Capture the cell that displays the provided text and extract its (X, Y) central coordinate. 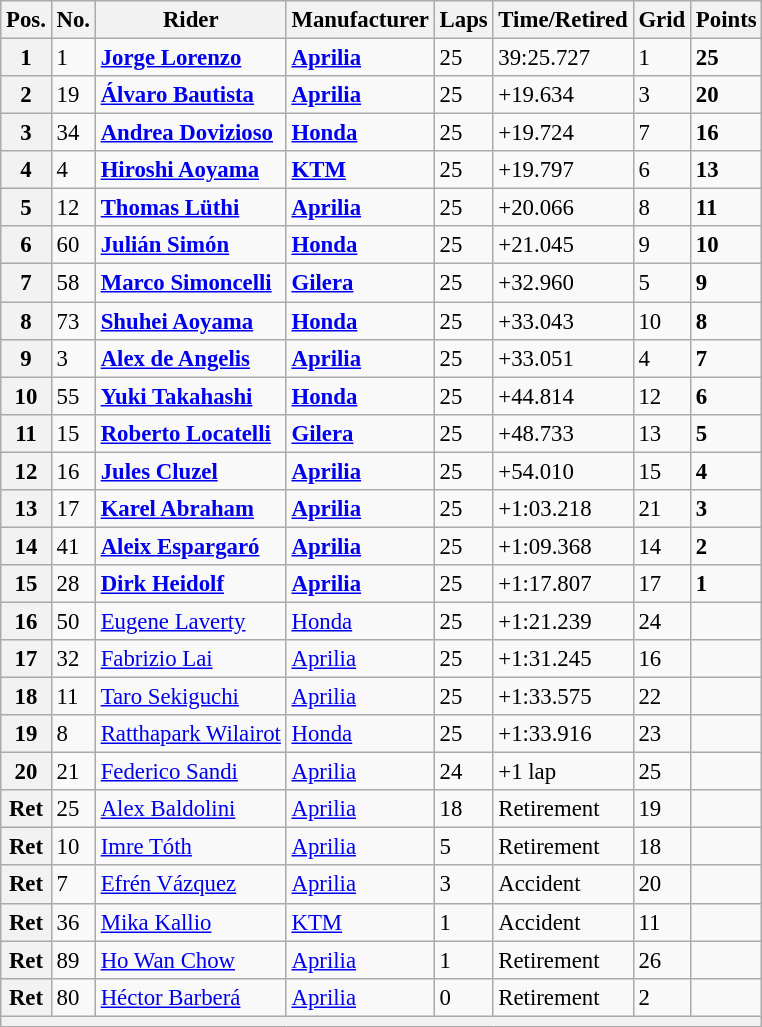
+33.051 (563, 358)
Héctor Barberá (190, 997)
0 (464, 997)
Grid (662, 20)
Eugene Laverty (190, 621)
Roberto Locatelli (190, 433)
Laps (464, 20)
+1:09.368 (563, 546)
+1:33.575 (563, 697)
Thomas Lüthi (190, 208)
+33.043 (563, 321)
+48.733 (563, 433)
34 (73, 133)
+19.724 (563, 133)
36 (73, 922)
Efrén Vázquez (190, 885)
Points (726, 20)
Andrea Dovizioso (190, 133)
Alex Baldolini (190, 809)
22 (662, 697)
Shuhei Aoyama (190, 321)
Jules Cluzel (190, 471)
Ratthapark Wilairot (190, 734)
Julián Simón (190, 245)
+20.066 (563, 208)
Ho Wan Chow (190, 960)
Imre Tóth (190, 847)
+44.814 (563, 396)
+19.797 (563, 170)
+54.010 (563, 471)
Federico Sandi (190, 772)
+32.960 (563, 283)
Rider (190, 20)
Taro Sekiguchi (190, 697)
+1:17.807 (563, 584)
80 (73, 997)
+1:31.245 (563, 659)
+1:33.916 (563, 734)
Manufacturer (360, 20)
Yuki Takahashi (190, 396)
Marco Simoncelli (190, 283)
50 (73, 621)
Aleix Espargaró (190, 546)
+1:03.218 (563, 509)
+21.045 (563, 245)
Jorge Lorenzo (190, 58)
+1 lap (563, 772)
Karel Abraham (190, 509)
28 (73, 584)
Mika Kallio (190, 922)
+19.634 (563, 95)
23 (662, 734)
73 (73, 321)
No. (73, 20)
32 (73, 659)
Álvaro Bautista (190, 95)
58 (73, 283)
Dirk Heidolf (190, 584)
Pos. (26, 20)
Time/Retired (563, 20)
55 (73, 396)
Hiroshi Aoyama (190, 170)
60 (73, 245)
+1:21.239 (563, 621)
Fabrizio Lai (190, 659)
39:25.727 (563, 58)
Alex de Angelis (190, 358)
89 (73, 960)
41 (73, 546)
26 (662, 960)
